Capture the cell that displays the provided text and extract its (X, Y) central coordinate. 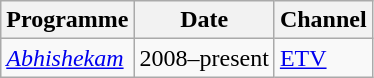
Date (204, 20)
ETV (323, 58)
Programme (68, 20)
Channel (323, 20)
Abhishekam (68, 58)
2008–present (204, 58)
